Find where the given text appears and provide that cell's center as (x, y) coordinate. 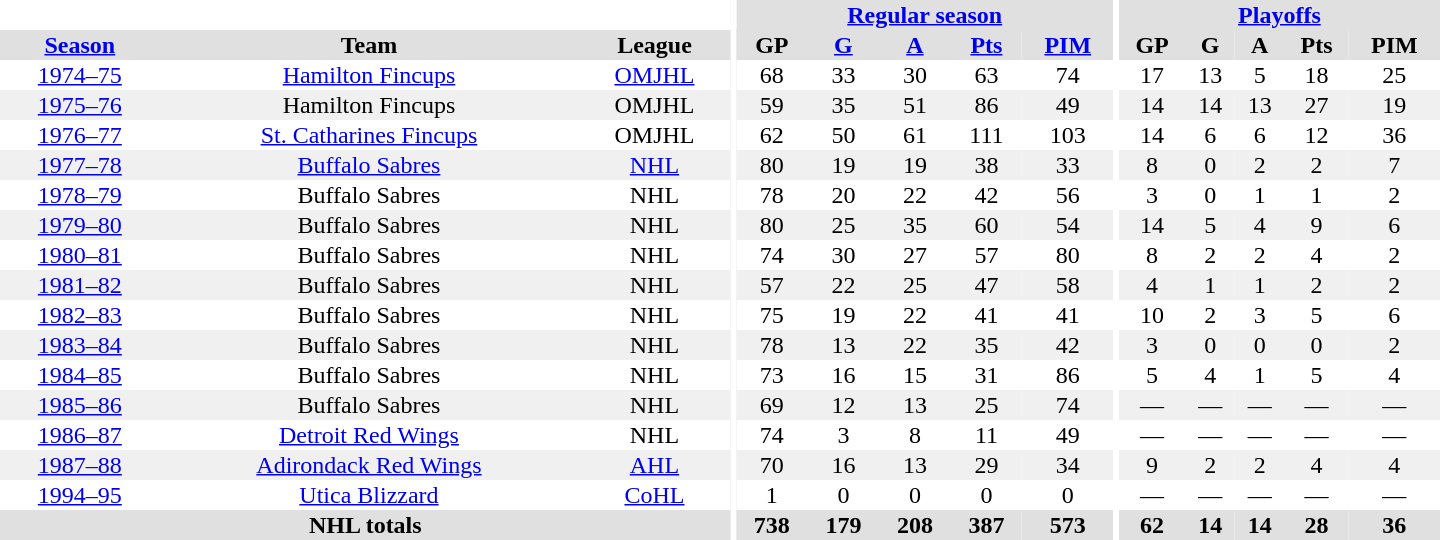
59 (772, 105)
573 (1068, 525)
54 (1068, 225)
69 (772, 405)
1981–82 (80, 285)
29 (987, 465)
70 (772, 465)
Detroit Red Wings (370, 435)
AHL (654, 465)
738 (772, 525)
CoHL (654, 495)
38 (987, 165)
47 (987, 285)
11 (987, 435)
1983–84 (80, 345)
58 (1068, 285)
1994–95 (80, 495)
1984–85 (80, 375)
63 (987, 75)
1975–76 (80, 105)
Season (80, 45)
68 (772, 75)
1978–79 (80, 195)
75 (772, 315)
1987–88 (80, 465)
10 (1152, 315)
31 (987, 375)
179 (844, 525)
1985–86 (80, 405)
17 (1152, 75)
103 (1068, 135)
61 (915, 135)
18 (1316, 75)
League (654, 45)
1974–75 (80, 75)
15 (915, 375)
7 (1394, 165)
1980–81 (80, 255)
28 (1316, 525)
NHL totals (366, 525)
50 (844, 135)
1976–77 (80, 135)
387 (987, 525)
Regular season (924, 15)
51 (915, 105)
60 (987, 225)
1979–80 (80, 225)
208 (915, 525)
Adirondack Red Wings (370, 465)
1982–83 (80, 315)
Team (370, 45)
73 (772, 375)
St. Catharines Fincups (370, 135)
56 (1068, 195)
1986–87 (80, 435)
1977–78 (80, 165)
Playoffs (1280, 15)
Utica Blizzard (370, 495)
111 (987, 135)
20 (844, 195)
34 (1068, 465)
